Output the (x, y) coordinate of the center of the cell containing the given text.  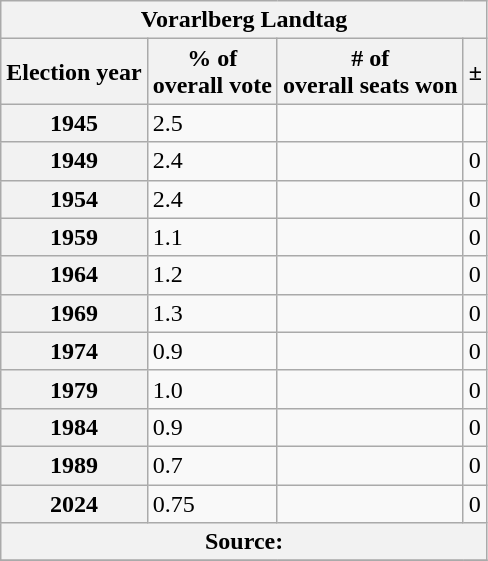
2.5 (212, 123)
Vorarlberg Landtag (244, 20)
1989 (74, 465)
0.75 (212, 503)
1974 (74, 351)
± (475, 72)
Source: (244, 542)
1949 (74, 161)
2024 (74, 503)
1.3 (212, 313)
1959 (74, 237)
1.0 (212, 389)
1969 (74, 313)
1954 (74, 199)
% ofoverall vote (212, 72)
1945 (74, 123)
1979 (74, 389)
# ofoverall seats won (370, 72)
1.1 (212, 237)
1.2 (212, 275)
0.7 (212, 465)
Election year (74, 72)
1964 (74, 275)
1984 (74, 427)
